From the cell containing the given text, extract its center point as [X, Y] coordinate. 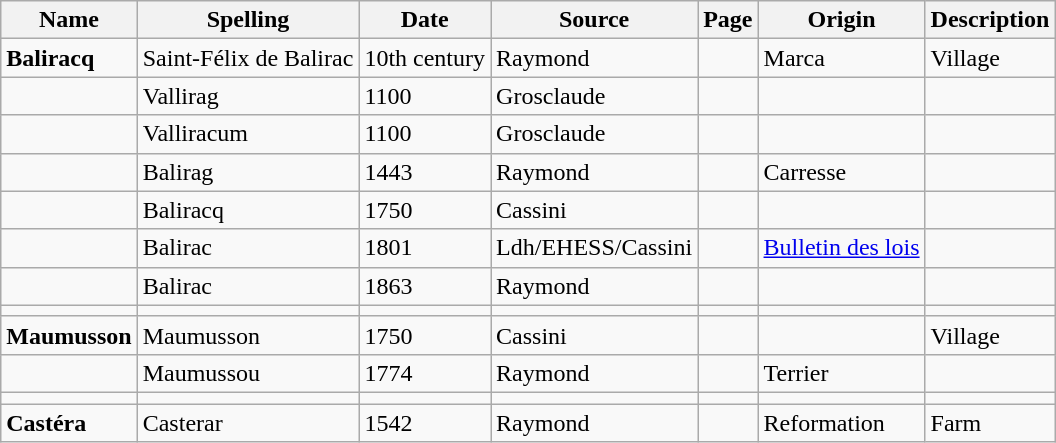
1542 [425, 423]
Name [69, 20]
1863 [425, 286]
Balirag [248, 172]
Maumussou [248, 373]
Source [594, 20]
Bulletin des lois [842, 248]
Ldh/EHESS/Cassini [594, 248]
Farm [990, 423]
Marca [842, 58]
1774 [425, 373]
Vallirag [248, 96]
1443 [425, 172]
10th century [425, 58]
Saint-Félix de Balirac [248, 58]
Casterar [248, 423]
Carresse [842, 172]
Date [425, 20]
Spelling [248, 20]
Castéra [69, 423]
Origin [842, 20]
Terrier [842, 373]
Reformation [842, 423]
Valliracum [248, 134]
1801 [425, 248]
Page [728, 20]
Description [990, 20]
